Determine the [x, y] coordinate at the center of the cell enclosing the given text.  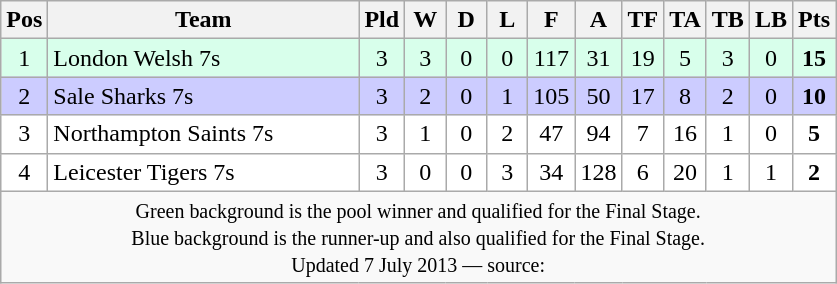
8 [686, 96]
Sale Sharks 7s [204, 96]
50 [598, 96]
4 [24, 172]
A [598, 20]
L [508, 20]
Northampton Saints 7s [204, 134]
Pos [24, 20]
F [552, 20]
16 [686, 134]
31 [598, 58]
17 [643, 96]
Pld [382, 20]
128 [598, 172]
117 [552, 58]
D [466, 20]
TA [686, 20]
Pts [814, 20]
10 [814, 96]
London Welsh 7s [204, 58]
34 [552, 172]
LB [770, 20]
TB [728, 20]
Leicester Tigers 7s [204, 172]
94 [598, 134]
TF [643, 20]
47 [552, 134]
6 [643, 172]
W [426, 20]
19 [643, 58]
Team [204, 20]
105 [552, 96]
20 [686, 172]
7 [643, 134]
15 [814, 58]
